Return [x, y] of the center of cell containing provided text 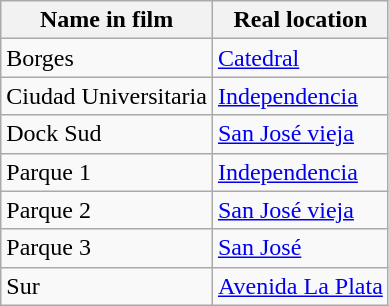
Parque 1 [107, 172]
Name in film [107, 20]
Catedral [300, 58]
San José [300, 248]
Borges [107, 58]
Ciudad Universitaria [107, 96]
Parque 2 [107, 210]
Real location [300, 20]
Parque 3 [107, 248]
Dock Sud [107, 134]
Avenida La Plata [300, 286]
Sur [107, 286]
